Return the [x, y] coordinate for the center point of the cell that contains the specified text.  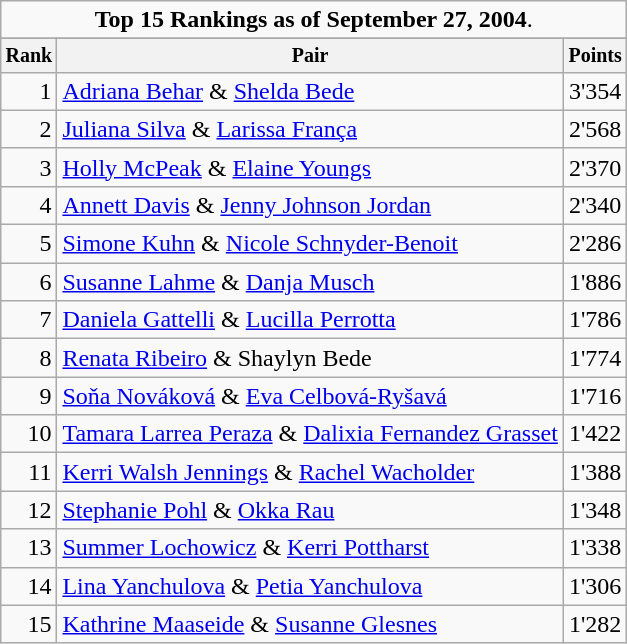
Renata Ribeiro & Shaylyn Bede [310, 358]
Stephanie Pohl & Okka Rau [310, 510]
Annett Davis & Jenny Johnson Jordan [310, 205]
14 [29, 586]
7 [29, 320]
Tamara Larrea Peraza & Dalixia Fernandez Grasset [310, 434]
Juliana Silva & Larissa França [310, 129]
3'354 [594, 91]
6 [29, 282]
Summer Lochowicz & Kerri Pottharst [310, 548]
1'716 [594, 396]
Top 15 Rankings as of September 27, 2004. [314, 20]
1'338 [594, 548]
1'786 [594, 320]
1'306 [594, 586]
1 [29, 91]
12 [29, 510]
15 [29, 624]
8 [29, 358]
2'370 [594, 167]
Points [594, 56]
1'348 [594, 510]
Susanne Lahme & Danja Musch [310, 282]
Kathrine Maaseide & Susanne Glesnes [310, 624]
1'422 [594, 434]
11 [29, 472]
1'886 [594, 282]
Kerri Walsh Jennings & Rachel Wacholder [310, 472]
2 [29, 129]
3 [29, 167]
13 [29, 548]
2'286 [594, 244]
Adriana Behar & Shelda Bede [310, 91]
Simone Kuhn & Nicole Schnyder-Benoit [310, 244]
Lina Yanchulova & Petia Yanchulova [310, 586]
Rank [29, 56]
1'282 [594, 624]
Daniela Gattelli & Lucilla Perrotta [310, 320]
1'774 [594, 358]
10 [29, 434]
5 [29, 244]
Pair [310, 56]
Soňa Nováková & Eva Celbová-Ryšavá [310, 396]
4 [29, 205]
9 [29, 396]
2'340 [594, 205]
2'568 [594, 129]
Holly McPeak & Elaine Youngs [310, 167]
1'388 [594, 472]
